Locate the cell with the specified text and output its (X, Y) center coordinate. 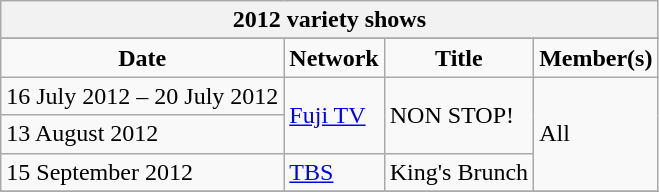
2012 variety shows (330, 20)
Network (334, 58)
15 September 2012 (142, 172)
NON STOP! (458, 115)
Member(s) (596, 58)
All (596, 134)
Fuji TV (334, 115)
16 July 2012 – 20 July 2012 (142, 96)
Date (142, 58)
13 August 2012 (142, 134)
Title (458, 58)
King's Brunch (458, 172)
TBS (334, 172)
